From the cell containing the given text, extract its center point as (X, Y) coordinate. 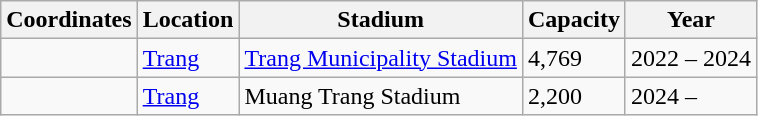
2022 – 2024 (690, 58)
Location (188, 20)
Capacity (574, 20)
4,769 (574, 58)
Muang Trang Stadium (381, 96)
Year (690, 20)
2024 – (690, 96)
Coordinates (69, 20)
Stadium (381, 20)
2,200 (574, 96)
Trang Municipality Stadium (381, 58)
